For the text-containing cell, return its midpoint in [x, y] coordinate format. 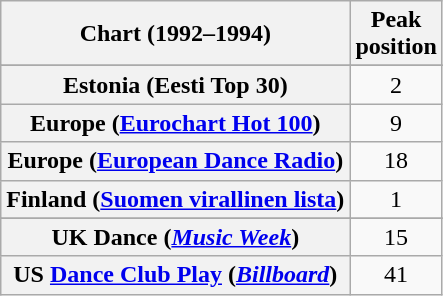
15 [396, 237]
2 [396, 85]
Estonia (Eesti Top 30) [176, 85]
Europe (Eurochart Hot 100) [176, 123]
1 [396, 199]
Finland (Suomen virallinen lista) [176, 199]
UK Dance (Music Week) [176, 237]
41 [396, 275]
US Dance Club Play (Billboard) [176, 275]
Europe (European Dance Radio) [176, 161]
18 [396, 161]
Chart (1992–1994) [176, 34]
Peakposition [396, 34]
9 [396, 123]
